Determine the (x, y) coordinate at the center of the cell enclosing the given text.  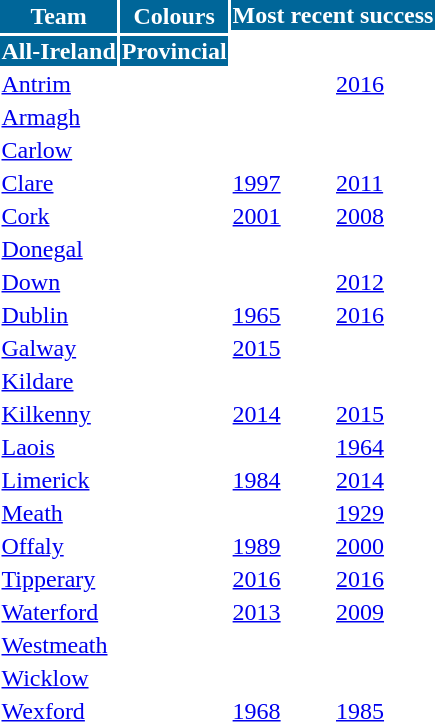
Donegal (58, 249)
Westmeath (58, 645)
2012 (385, 282)
All-Ireland (58, 51)
Limerick (58, 480)
2008 (385, 216)
Team (58, 16)
Down (58, 282)
2011 (385, 183)
Carlow (58, 150)
2000 (385, 546)
Kilkenny (58, 414)
Kildare (58, 381)
Provincial (174, 51)
Meath (58, 513)
Laois (58, 447)
1964 (385, 447)
2009 (385, 612)
Cork (58, 216)
Offaly (58, 546)
Clare (58, 183)
Galway (58, 348)
2001 (281, 216)
2013 (281, 612)
Dublin (58, 315)
1965 (281, 315)
Antrim (58, 84)
1984 (281, 480)
Most recent success (333, 15)
Armagh (58, 117)
Colours (174, 16)
Wicklow (58, 678)
1989 (281, 546)
Waterford (58, 612)
1929 (385, 513)
Tipperary (58, 579)
1997 (281, 183)
